Extract the (x, y) coordinate from the center of the cell holding the provided text.  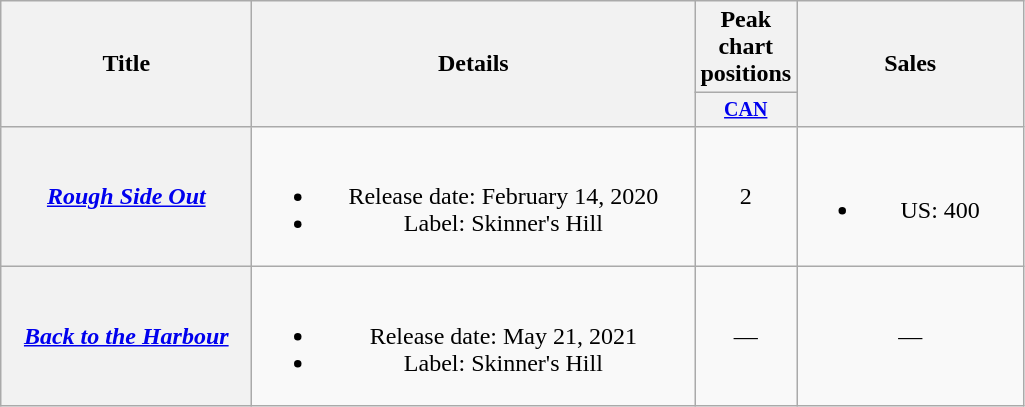
Details (474, 64)
Release date: May 21, 2021Label: Skinner's Hill (474, 336)
Back to the Harbour (126, 336)
Release date: February 14, 2020Label: Skinner's Hill (474, 196)
CAN (746, 110)
Title (126, 64)
Peak chart positions (746, 47)
Rough Side Out (126, 196)
Sales (910, 64)
2 (746, 196)
US: 400 (910, 196)
